Extract the [X, Y] coordinate from the center of the cell holding the provided text.  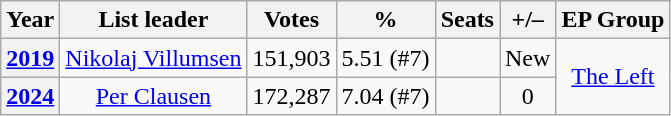
% [386, 20]
Votes [292, 20]
List leader [154, 20]
0 [528, 96]
Seats [467, 20]
+/– [528, 20]
2019 [30, 58]
The Left [613, 77]
Per Clausen [154, 96]
5.51 (#7) [386, 58]
151,903 [292, 58]
7.04 (#7) [386, 96]
EP Group [613, 20]
Year [30, 20]
172,287 [292, 96]
2024 [30, 96]
Nikolaj Villumsen [154, 58]
New [528, 58]
